From the cell containing the given text, extract its center point as [X, Y] coordinate. 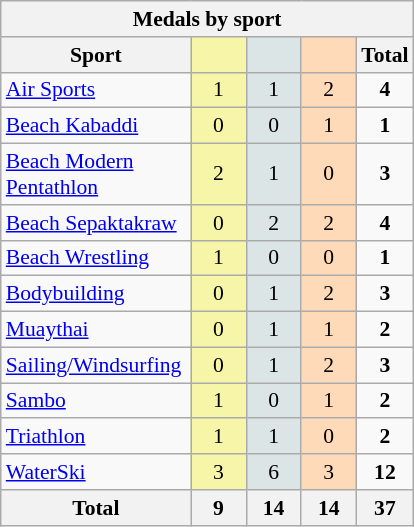
Sport [96, 55]
Sailing/Windsurfing [96, 365]
Beach Modern Pentathlon [96, 174]
6 [274, 472]
Muaythai [96, 330]
12 [384, 472]
Beach Sepaktakraw [96, 223]
Medals by sport [208, 19]
Beach Wrestling [96, 258]
Air Sports [96, 90]
Bodybuilding [96, 294]
37 [384, 508]
Beach Kabaddi [96, 126]
WaterSki [96, 472]
Sambo [96, 401]
Triathlon [96, 437]
9 [218, 508]
